Locate the cell with the specified text and output its [x, y] center coordinate. 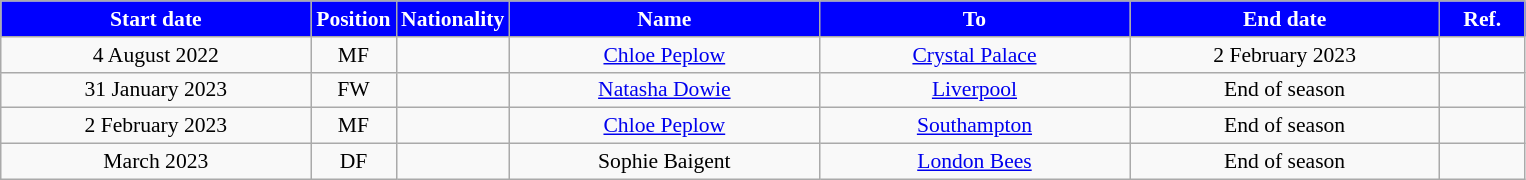
March 2023 [156, 162]
Crystal Palace [974, 55]
Position [354, 19]
Natasha Dowie [664, 90]
To [974, 19]
FW [354, 90]
4 August 2022 [156, 55]
End date [1285, 19]
London Bees [974, 162]
Start date [156, 19]
Nationality [452, 19]
Liverpool [974, 90]
31 January 2023 [156, 90]
Ref. [1482, 19]
DF [354, 162]
Name [664, 19]
Sophie Baigent [664, 162]
Southampton [974, 126]
